Pinpoint the cell where the given text exists, returning its (X, Y) midpoint coordinate. 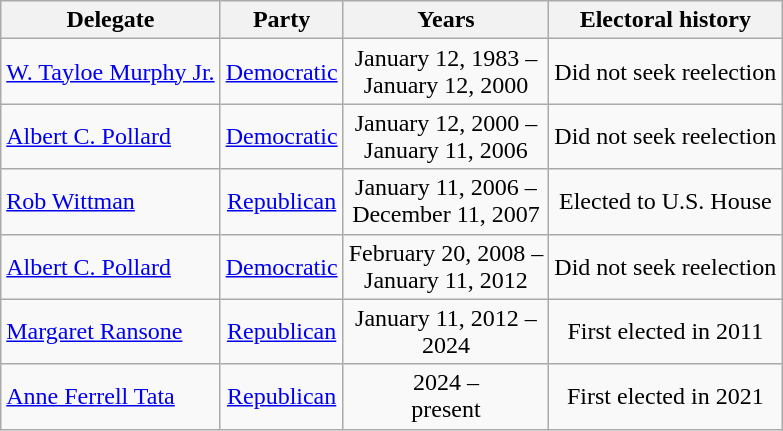
January 12, 2000 –January 11, 2006 (446, 136)
Delegate (110, 20)
Years (446, 20)
January 12, 1983 –January 12, 2000 (446, 72)
Party (282, 20)
February 20, 2008 –January 11, 2012 (446, 266)
January 11, 2006 –December 11, 2007 (446, 202)
January 11, 2012 –2024 (446, 332)
First elected in 2011 (666, 332)
Electoral history (666, 20)
First elected in 2021 (666, 396)
2024 –present (446, 396)
Elected to U.S. House (666, 202)
Rob Wittman (110, 202)
Margaret Ransone (110, 332)
W. Tayloe Murphy Jr. (110, 72)
Anne Ferrell Tata (110, 396)
